Detect which cell encompasses the target text, then output its [X, Y] center coordinate. 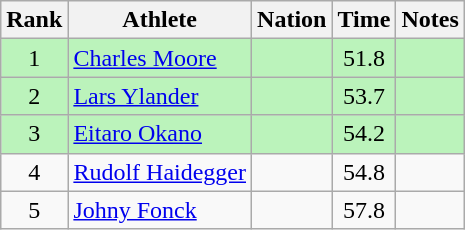
Charles Moore [160, 58]
1 [34, 58]
54.8 [364, 172]
Notes [430, 20]
54.2 [364, 134]
Lars Ylander [160, 96]
Rank [34, 20]
4 [34, 172]
53.7 [364, 96]
2 [34, 96]
Johny Fonck [160, 210]
Rudolf Haidegger [160, 172]
Athlete [160, 20]
Time [364, 20]
Nation [292, 20]
5 [34, 210]
51.8 [364, 58]
57.8 [364, 210]
Eitaro Okano [160, 134]
3 [34, 134]
